Pinpoint the cell where the given text exists, returning its (x, y) midpoint coordinate. 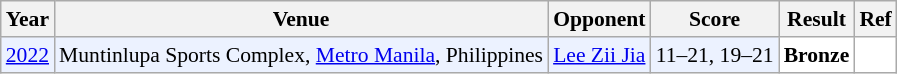
Bronze (817, 55)
Muntinlupa Sports Complex, Metro Manila, Philippines (301, 55)
Opponent (600, 19)
Result (817, 19)
Ref (875, 19)
Lee Zii Jia (600, 55)
2022 (28, 55)
Score (715, 19)
11–21, 19–21 (715, 55)
Year (28, 19)
Venue (301, 19)
